From the cell containing the given text, extract its center point as (x, y) coordinate. 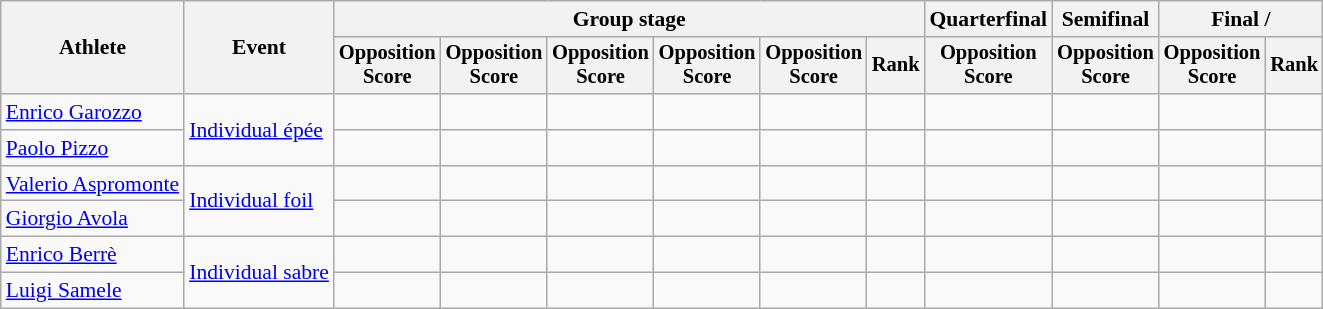
Giorgio Avola (92, 219)
Individual épée (259, 130)
Valerio Aspromonte (92, 184)
Athlete (92, 48)
Group stage (630, 19)
Final / (1241, 19)
Semifinal (1106, 19)
Event (259, 48)
Paolo Pizzo (92, 148)
Individual sabre (259, 272)
Enrico Berrè (92, 255)
Enrico Garozzo (92, 112)
Quarterfinal (989, 19)
Luigi Samele (92, 291)
Individual foil (259, 202)
